Return [X, Y] of the center of cell containing provided text 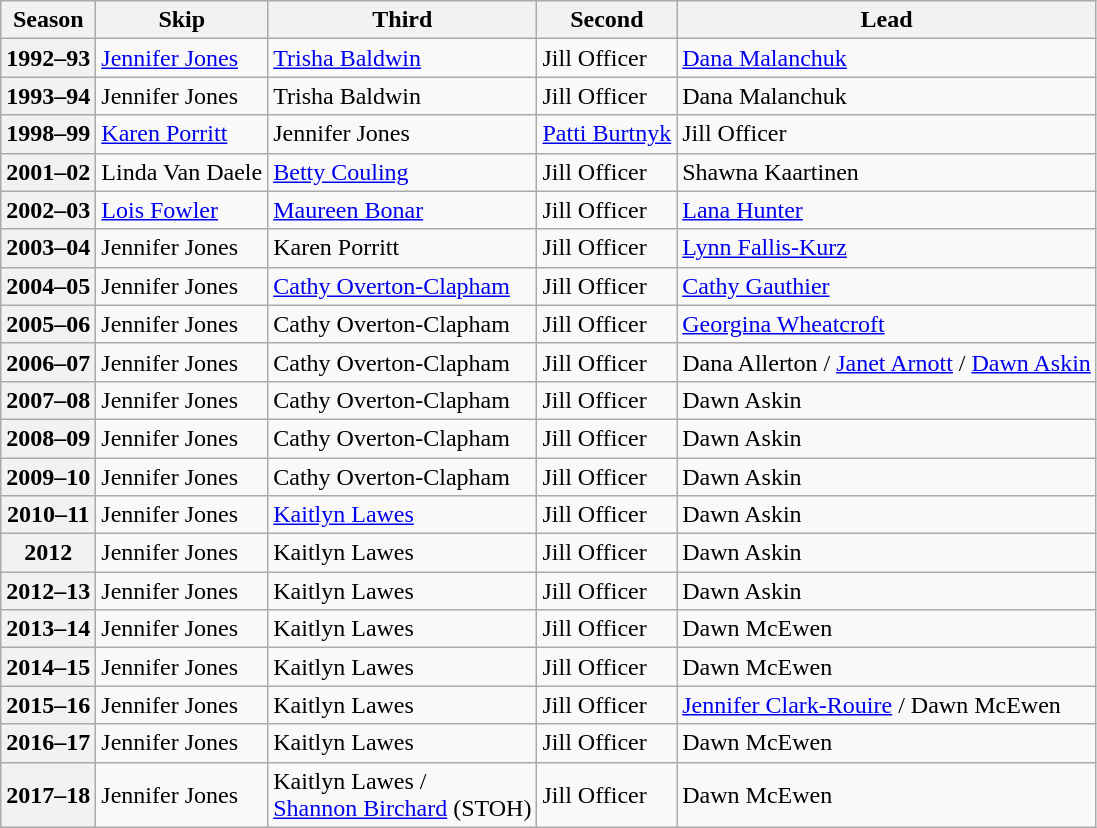
2017–18 [48, 794]
2006–07 [48, 362]
Jennifer Clark-Rouire / Dawn McEwen [887, 705]
2009–10 [48, 477]
Kaitlyn Lawes / Shannon Birchard (STOH) [402, 794]
Lead [887, 20]
Lana Hunter [887, 210]
2015–16 [48, 705]
Cathy Gauthier [887, 286]
Patti Burtnyk [607, 134]
2008–09 [48, 438]
Georgina Wheatcroft [887, 324]
2002–03 [48, 210]
Second [607, 20]
1993–94 [48, 96]
Linda Van Daele [182, 172]
Season [48, 20]
2007–08 [48, 400]
2003–04 [48, 248]
2004–05 [48, 286]
1998–99 [48, 134]
Lois Fowler [182, 210]
Betty Couling [402, 172]
Lynn Fallis-Kurz [887, 248]
Shawna Kaartinen [887, 172]
Maureen Bonar [402, 210]
Skip [182, 20]
Dana Allerton / Janet Arnott / Dawn Askin [887, 362]
2012–13 [48, 591]
2016–17 [48, 743]
2005–06 [48, 324]
2014–15 [48, 667]
2001–02 [48, 172]
1992–93 [48, 58]
Third [402, 20]
2013–14 [48, 629]
2012 [48, 553]
2010–11 [48, 515]
